Return [X, Y] of the center of cell containing provided text 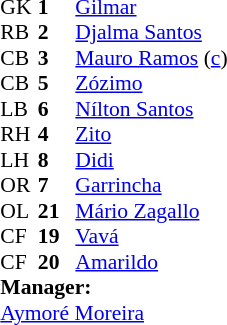
21 [57, 211]
LH [19, 160]
Zito [151, 135]
Nílton Santos [151, 109]
19 [57, 237]
Mário Zagallo [151, 211]
Mauro Ramos (c) [151, 58]
Zózimo [151, 83]
RH [19, 135]
5 [57, 83]
Vavá [151, 237]
LB [19, 109]
8 [57, 160]
OR [19, 185]
6 [57, 109]
Garrincha [151, 185]
Djalma Santos [151, 33]
7 [57, 185]
OL [19, 211]
Amarildo [151, 262]
Didi [151, 160]
2 [57, 33]
RB [19, 33]
Manager: [114, 287]
4 [57, 135]
3 [57, 58]
20 [57, 262]
